Return [X, Y] of the center of cell containing provided text 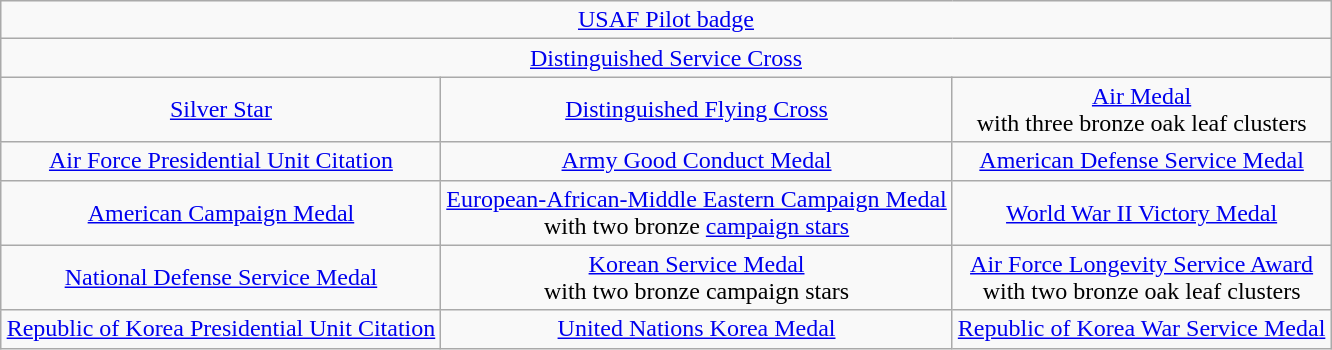
Korean Service Medalwith two bronze campaign stars [697, 278]
United Nations Korea Medal [697, 329]
Air Force Presidential Unit Citation [221, 161]
Republic of Korea Presidential Unit Citation [221, 329]
National Defense Service Medal [221, 278]
World War II Victory Medal [1142, 212]
USAF Pilot badge [666, 20]
American Campaign Medal [221, 212]
European-African-Middle Eastern Campaign Medalwith two bronze campaign stars [697, 212]
Distinguished Flying Cross [697, 110]
Army Good Conduct Medal [697, 161]
American Defense Service Medal [1142, 161]
Air Medalwith three bronze oak leaf clusters [1142, 110]
Republic of Korea War Service Medal [1142, 329]
Air Force Longevity Service Awardwith two bronze oak leaf clusters [1142, 278]
Silver Star [221, 110]
Distinguished Service Cross [666, 58]
